Identify which cell holds the provided text, then report its (X, Y) central coordinate. 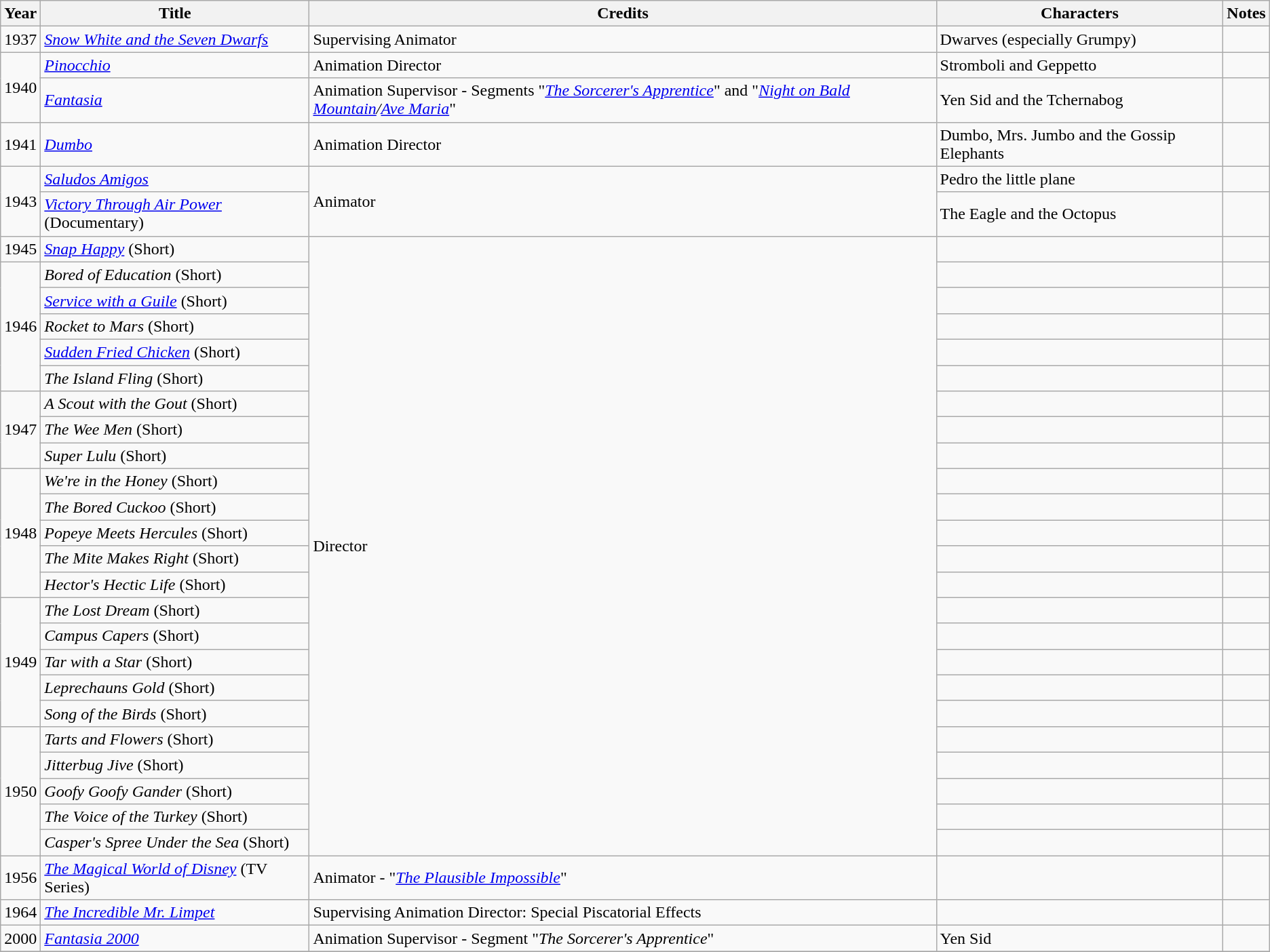
1964 (20, 913)
Tar with a Star (Short) (175, 662)
1945 (20, 249)
2000 (20, 938)
Pinocchio (175, 65)
1947 (20, 430)
Animator - "The Plausible Impossible" (623, 877)
Jitterbug Jive (Short) (175, 765)
Year (20, 14)
Supervising Animation Director: Special Piscatorial Effects (623, 913)
The Bored Cuckoo (Short) (175, 507)
Yen Sid (1080, 938)
The Island Fling (Short) (175, 378)
The Wee Men (Short) (175, 430)
Dwarves (especially Grumpy) (1080, 39)
Animation Supervisor - Segments "The Sorcerer's Apprentice" and "Night on Bald Mountain/Ave Maria" (623, 100)
Popeye Meets Hercules (Short) (175, 533)
The Magical World of Disney (TV Series) (175, 877)
Snap Happy (Short) (175, 249)
Fantasia 2000 (175, 938)
Fantasia (175, 100)
The Lost Dream (Short) (175, 610)
Dumbo (175, 144)
Sudden Fried Chicken (Short) (175, 352)
Hector's Hectic Life (Short) (175, 584)
Notes (1246, 14)
Title (175, 14)
Victory Through Air Power (Documentary) (175, 214)
Saludos Amigos (175, 179)
1943 (20, 201)
The Voice of the Turkey (Short) (175, 817)
Dumbo, Mrs. Jumbo and the Gossip Elephants (1080, 144)
Animator (623, 201)
We're in the Honey (Short) (175, 481)
Pedro the little plane (1080, 179)
Leprechauns Gold (Short) (175, 688)
1941 (20, 144)
Yen Sid and the Tchernabog (1080, 100)
1937 (20, 39)
Rocket to Mars (Short) (175, 326)
Characters (1080, 14)
1956 (20, 877)
1946 (20, 326)
Animation Supervisor - Segment "The Sorcerer's Apprentice" (623, 938)
Tarts and Flowers (Short) (175, 739)
1940 (20, 87)
Snow White and the Seven Dwarfs (175, 39)
The Eagle and the Octopus (1080, 214)
Super Lulu (Short) (175, 456)
Campus Capers (Short) (175, 636)
Credits (623, 14)
1950 (20, 791)
Casper's Spree Under the Sea (Short) (175, 843)
Service with a Guile (Short) (175, 300)
Stromboli and Geppetto (1080, 65)
1949 (20, 662)
The Incredible Mr. Limpet (175, 913)
Goofy Goofy Gander (Short) (175, 791)
1948 (20, 533)
Song of the Birds (Short) (175, 713)
Director (623, 546)
Bored of Education (Short) (175, 275)
A Scout with the Gout (Short) (175, 404)
Supervising Animator (623, 39)
The Mite Makes Right (Short) (175, 559)
